Output the (x, y) coordinate of the center of the cell containing the given text.  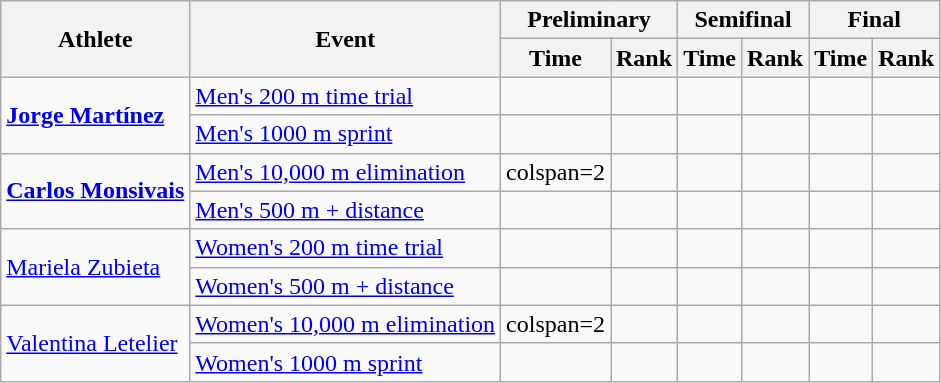
Mariela Zubieta (96, 267)
Valentina Letelier (96, 343)
Women's 10,000 m elimination (346, 324)
Women's 1000 m sprint (346, 362)
Event (346, 39)
Semifinal (744, 20)
Athlete (96, 39)
Men's 200 m time trial (346, 96)
Preliminary (590, 20)
Women's 500 m + distance (346, 286)
Final (874, 20)
Carlos Monsivais (96, 191)
Men's 10,000 m elimination (346, 172)
Men's 1000 m sprint (346, 134)
Men's 500 m + distance (346, 210)
Jorge Martínez (96, 115)
Women's 200 m time trial (346, 248)
